Return [x, y] of the center of cell containing provided text 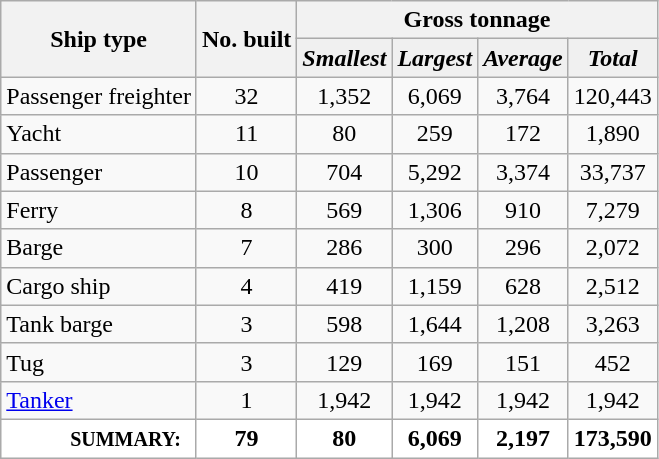
1,352 [344, 96]
2,072 [612, 248]
33,737 [612, 172]
Passenger freighter [99, 96]
2,197 [524, 438]
32 [246, 96]
3,764 [524, 96]
1,644 [435, 324]
79 [246, 438]
2,512 [612, 286]
4 [246, 286]
Barge [99, 248]
11 [246, 134]
598 [344, 324]
169 [435, 362]
5,292 [435, 172]
296 [524, 248]
Cargo ship [99, 286]
Smallest [344, 58]
910 [524, 210]
1 [246, 400]
1,890 [612, 134]
151 [524, 362]
1,208 [524, 324]
Largest [435, 58]
8 [246, 210]
Average [524, 58]
569 [344, 210]
Yacht [99, 134]
286 [344, 248]
3,374 [524, 172]
Tug [99, 362]
3,263 [612, 324]
Ship type [99, 39]
120,443 [612, 96]
Ferry [99, 210]
10 [246, 172]
No. built [246, 39]
173,590 [612, 438]
7,279 [612, 210]
452 [612, 362]
Total [612, 58]
129 [344, 362]
1,159 [435, 286]
Passenger [99, 172]
Tank barge [99, 324]
Gross tonnage [477, 20]
704 [344, 172]
259 [435, 134]
172 [524, 134]
Tanker [99, 400]
SUMMARY: [99, 438]
1,306 [435, 210]
300 [435, 248]
628 [524, 286]
7 [246, 248]
419 [344, 286]
